For the text-containing cell, return its midpoint in (x, y) coordinate format. 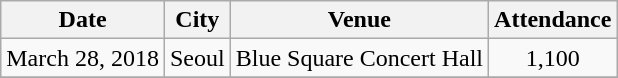
March 28, 2018 (83, 58)
Date (83, 20)
Seoul (197, 58)
Blue Square Concert Hall (359, 58)
1,100 (553, 58)
City (197, 20)
Venue (359, 20)
Attendance (553, 20)
